Find where the given text appears and provide that cell's center as (X, Y) coordinate. 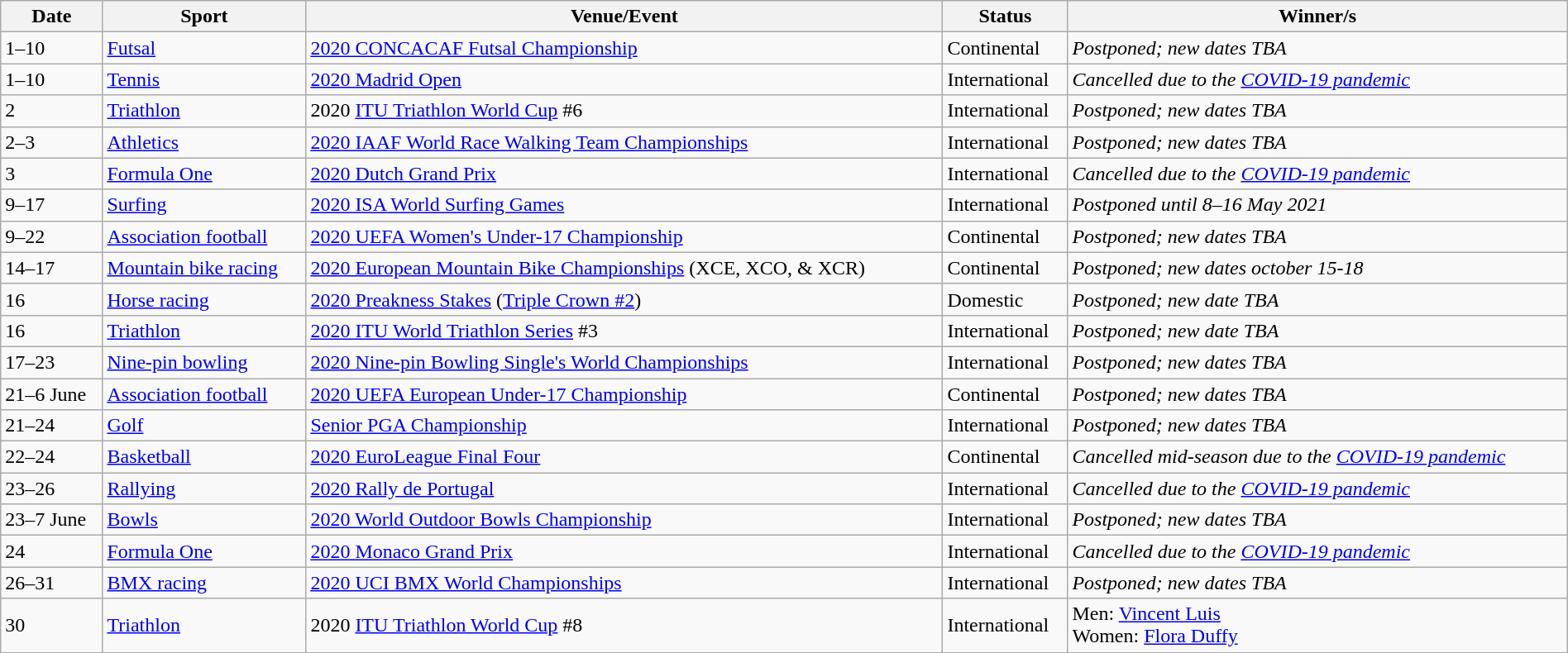
2020 ITU Triathlon World Cup #8 (624, 625)
2020 Preakness Stakes (Triple Crown #2) (624, 299)
2020 World Outdoor Bowls Championship (624, 520)
17–23 (51, 362)
2020 CONCACAF Futsal Championship (624, 48)
2 (51, 111)
9–22 (51, 236)
Venue/Event (624, 17)
Mountain bike racing (204, 268)
Cancelled mid-season due to the COVID-19 pandemic (1317, 457)
Winner/s (1317, 17)
Senior PGA Championship (624, 426)
Bowls (204, 520)
2020 Madrid Open (624, 79)
2020 UEFA Women's Under-17 Championship (624, 236)
Postponed until 8–16 May 2021 (1317, 205)
Status (1006, 17)
23–26 (51, 489)
Nine-pin bowling (204, 362)
Basketball (204, 457)
2020 EuroLeague Final Four (624, 457)
Futsal (204, 48)
Rallying (204, 489)
Athletics (204, 142)
2020 Monaco Grand Prix (624, 551)
Surfing (204, 205)
2020 ISA World Surfing Games (624, 205)
2020 UCI BMX World Championships (624, 583)
Golf (204, 426)
30 (51, 625)
Men: Vincent LuisWomen: Flora Duffy (1317, 625)
Horse racing (204, 299)
2020 IAAF World Race Walking Team Championships (624, 142)
22–24 (51, 457)
2020 European Mountain Bike Championships (XCE, XCO, & XCR) (624, 268)
2020 ITU Triathlon World Cup #6 (624, 111)
2–3 (51, 142)
Domestic (1006, 299)
21–24 (51, 426)
2020 Nine-pin Bowling Single's World Championships (624, 362)
BMX racing (204, 583)
24 (51, 551)
26–31 (51, 583)
Tennis (204, 79)
2020 UEFA European Under-17 Championship (624, 394)
Date (51, 17)
14–17 (51, 268)
3 (51, 174)
2020 Dutch Grand Prix (624, 174)
Postponed; new dates october 15-18 (1317, 268)
21–6 June (51, 394)
2020 Rally de Portugal (624, 489)
2020 ITU World Triathlon Series #3 (624, 331)
Sport (204, 17)
23–7 June (51, 520)
9–17 (51, 205)
